Find where the given text appears and provide that cell's center as (x, y) coordinate. 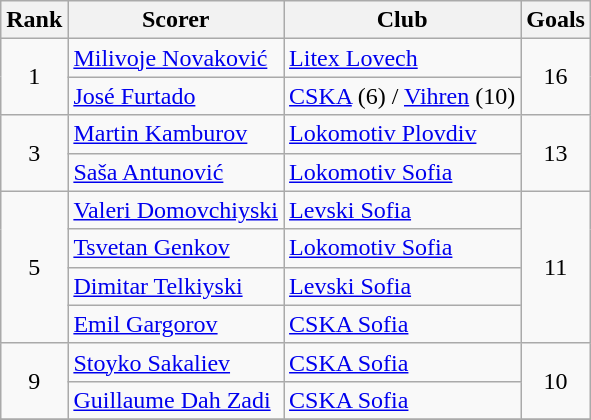
Dimitar Telkiyski (176, 286)
Goals (556, 20)
9 (34, 381)
Stoyko Sakaliev (176, 362)
Milivoje Novaković (176, 58)
3 (34, 153)
Valeri Domovchiyski (176, 210)
Emil Gargorov (176, 324)
Saša Antunović (176, 172)
Scorer (176, 20)
Litex Lovech (402, 58)
5 (34, 267)
Rank (34, 20)
Club (402, 20)
13 (556, 153)
16 (556, 77)
CSKA (6) / Vihren (10) (402, 96)
José Furtado (176, 96)
Tsvetan Genkov (176, 248)
11 (556, 267)
Lokomotiv Plovdiv (402, 134)
10 (556, 381)
Martin Kamburov (176, 134)
1 (34, 77)
Guillaume Dah Zadi (176, 400)
